Pinpoint the cell where the given text exists, returning its (X, Y) midpoint coordinate. 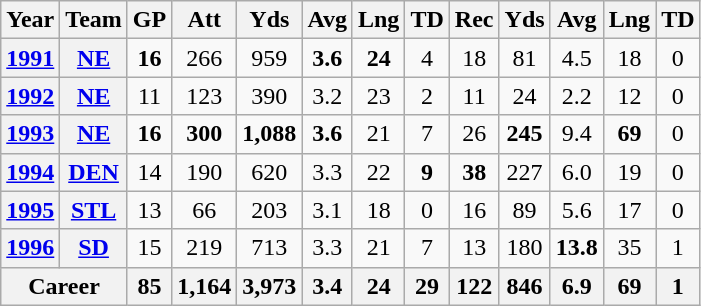
Year (30, 20)
81 (524, 58)
3.1 (328, 210)
123 (204, 96)
Att (204, 20)
6.0 (576, 172)
2.2 (576, 96)
180 (524, 248)
3.4 (328, 286)
Career (64, 286)
1,088 (270, 134)
GP (149, 20)
190 (204, 172)
9.4 (576, 134)
390 (270, 96)
STL (94, 210)
1992 (30, 96)
9 (427, 172)
1995 (30, 210)
66 (204, 210)
1996 (30, 248)
Team (94, 20)
1991 (30, 58)
713 (270, 248)
959 (270, 58)
19 (629, 172)
17 (629, 210)
1994 (30, 172)
2 (427, 96)
245 (524, 134)
89 (524, 210)
6.9 (576, 286)
DEN (94, 172)
846 (524, 286)
SD (94, 248)
1,164 (204, 286)
227 (524, 172)
22 (378, 172)
219 (204, 248)
Rec (474, 20)
13.8 (576, 248)
29 (427, 286)
300 (204, 134)
203 (270, 210)
35 (629, 248)
38 (474, 172)
3,973 (270, 286)
5.6 (576, 210)
122 (474, 286)
85 (149, 286)
4.5 (576, 58)
1993 (30, 134)
620 (270, 172)
3.2 (328, 96)
23 (378, 96)
12 (629, 96)
14 (149, 172)
4 (427, 58)
26 (474, 134)
15 (149, 248)
266 (204, 58)
